Return [X, Y] of the center of cell containing provided text 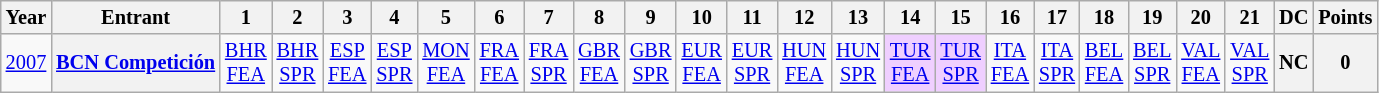
TURFEA [910, 63]
14 [910, 17]
EURFEA [701, 63]
12 [804, 17]
MONFEA [446, 63]
NC [1294, 63]
8 [599, 17]
ITAFEA [1010, 63]
Entrant [136, 17]
15 [960, 17]
GBRSPR [651, 63]
VALSPR [1250, 63]
Points [1345, 17]
18 [1104, 17]
Year [26, 17]
0 [1345, 63]
BELFEA [1104, 63]
3 [347, 17]
HUNSPR [858, 63]
VALFEA [1200, 63]
FRASPR [548, 63]
FRAFEA [500, 63]
GBRFEA [599, 63]
9 [651, 17]
BELSPR [1152, 63]
13 [858, 17]
16 [1010, 17]
11 [752, 17]
17 [1057, 17]
21 [1250, 17]
20 [1200, 17]
ESPFEA [347, 63]
HUNFEA [804, 63]
10 [701, 17]
EURSPR [752, 63]
7 [548, 17]
2 [298, 17]
19 [1152, 17]
TURSPR [960, 63]
BHRFEA [246, 63]
BCN Competición [136, 63]
BHRSPR [298, 63]
DC [1294, 17]
4 [394, 17]
2007 [26, 63]
ESPSPR [394, 63]
1 [246, 17]
6 [500, 17]
ITASPR [1057, 63]
5 [446, 17]
